Provide the (x, y) coordinate of the cell's center where the given text is located.  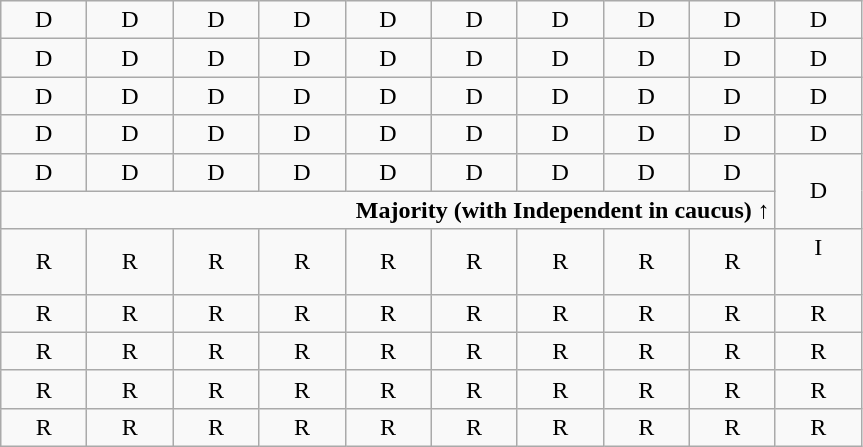
I (818, 262)
Majority (with Independent in caucus) ↑ (388, 210)
